From the cell containing the given text, extract its center point as (x, y) coordinate. 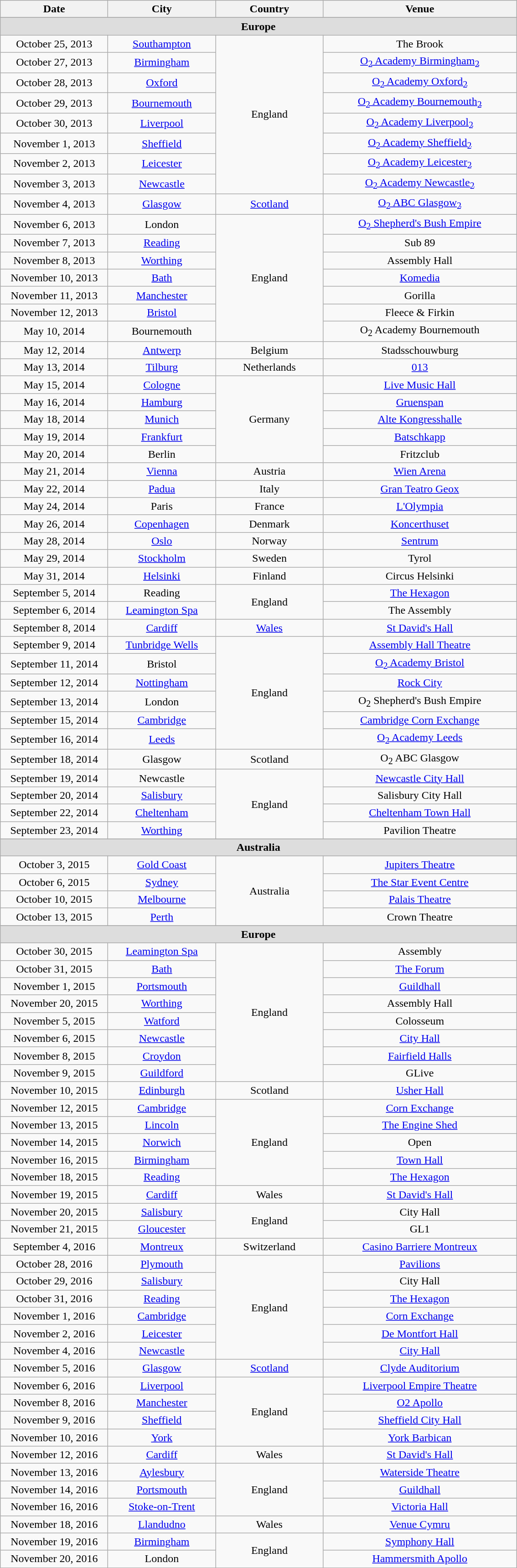
Town Hall (420, 1160)
November 19, 2015 (54, 1195)
November 16, 2016 (54, 1507)
November 6, 2015 (54, 1038)
Venue (420, 9)
Austria (269, 471)
November 13, 2016 (54, 1472)
May 31, 2014 (54, 576)
Southampton (162, 44)
October 28, 2013 (54, 83)
Assembly Hall Theatre (420, 645)
O2 Academy Bournemouth2 (420, 103)
November 7, 2013 (54, 243)
Komedia (420, 278)
September 4, 2016 (54, 1247)
May 16, 2014 (54, 402)
The Assembly (420, 611)
May 26, 2014 (54, 523)
October 6, 2015 (54, 882)
November 9, 2016 (54, 1420)
O2 Academy Newcastle2 (420, 184)
Live Music Hall (420, 385)
Tunbridge Wells (162, 645)
O2 ABC Glasgow (420, 759)
September 18, 2014 (54, 759)
Assembly (420, 952)
O2 Academy Liverpool2 (420, 123)
Netherlands (269, 367)
Stockholm (162, 558)
Crown Theatre (420, 917)
O2 Academy Sheffield2 (420, 143)
The Star Event Centre (420, 882)
O2 Apollo (420, 1403)
September 5, 2014 (54, 593)
November 12, 2016 (54, 1455)
Stadsschouwburg (420, 350)
GLive (420, 1073)
September 6, 2014 (54, 611)
September 11, 2014 (54, 664)
November 2, 2013 (54, 164)
Jupiters Theatre (420, 865)
October 3, 2015 (54, 865)
October 31, 2016 (54, 1299)
York Barbican (420, 1438)
November 4, 2013 (54, 204)
Palais Theatre (420, 900)
May 29, 2014 (54, 558)
Norway (269, 541)
Helsinki (162, 576)
Montreux (162, 1247)
Switzerland (269, 1247)
Sheffield City Hall (420, 1420)
Tyrol (420, 558)
Vienna (162, 471)
November 12, 2015 (54, 1107)
September 22, 2014 (54, 812)
May 18, 2014 (54, 419)
Waterside Theatre (420, 1472)
November 10, 2013 (54, 278)
November 6, 2013 (54, 224)
May 15, 2014 (54, 385)
Stoke-on-Trent (162, 1507)
November 3, 2013 (54, 184)
November 2, 2016 (54, 1333)
Wien Arena (420, 471)
Symphony Hall (420, 1542)
October 29, 2016 (54, 1281)
October 28, 2016 (54, 1264)
November 8, 2015 (54, 1056)
Hammersmith Apollo (420, 1559)
Plymouth (162, 1264)
Open (420, 1143)
Date (54, 9)
Oxford (162, 83)
November 16, 2015 (54, 1160)
O2 Academy Oxford2 (420, 83)
Colosseum (420, 1021)
The Engine Shed (420, 1125)
Usher Hall (420, 1090)
October 29, 2013 (54, 103)
Liverpool Empire Theatre (420, 1386)
Cheltenham Town Hall (420, 812)
Frankfurt (162, 437)
May 20, 2014 (54, 454)
O2 Academy Bournemouth (420, 331)
Hamburg (162, 402)
Sub 89 (420, 243)
Llandudno (162, 1524)
October 25, 2013 (54, 44)
O2 Academy Bristol (420, 664)
Cambridge Corn Exchange (420, 720)
October 10, 2015 (54, 900)
De Montfort Hall (420, 1333)
L'Olympia (420, 506)
November 8, 2016 (54, 1403)
Salisbury City Hall (420, 795)
Watford (162, 1021)
Venue Cymru (420, 1524)
Cologne (162, 385)
Alte Kongresshalle (420, 419)
Koncerthuset (420, 523)
O2 Academy Leicester2 (420, 164)
September 8, 2014 (54, 628)
Country (269, 9)
Gloucester (162, 1229)
Tilburg (162, 367)
Melbourne (162, 900)
Oslo (162, 541)
The Brook (420, 44)
November 18, 2015 (54, 1177)
May 13, 2014 (54, 367)
November 5, 2015 (54, 1021)
Leeds (162, 739)
O2 Academy Birmingham2 (420, 62)
Fritzclub (420, 454)
GL1 (420, 1229)
Perth (162, 917)
Finland (269, 576)
October 27, 2013 (54, 62)
Belgium (269, 350)
September 19, 2014 (54, 778)
The Forum (420, 969)
Casino Barriere Montreux (420, 1247)
November 8, 2013 (54, 260)
Batschkapp (420, 437)
Clyde Auditorium (420, 1368)
York (162, 1438)
November 1, 2016 (54, 1316)
Sweden (269, 558)
Pavilions (420, 1264)
May 12, 2014 (54, 350)
Sentrum (420, 541)
Rock City (420, 683)
Nottingham (162, 683)
May 28, 2014 (54, 541)
November 10, 2015 (54, 1090)
Croydon (162, 1056)
May 10, 2014 (54, 331)
September 13, 2014 (54, 701)
September 23, 2014 (54, 830)
November 21, 2015 (54, 1229)
Munich (162, 419)
Copenhagen (162, 523)
Sydney (162, 882)
September 15, 2014 (54, 720)
November 1, 2015 (54, 986)
October 31, 2015 (54, 969)
May 22, 2014 (54, 489)
Guildford (162, 1073)
October 30, 2013 (54, 123)
November 14, 2015 (54, 1143)
City (162, 9)
September 12, 2014 (54, 683)
O2 ABC Glasgow2 (420, 204)
November 6, 2016 (54, 1386)
May 21, 2014 (54, 471)
Fairfield Halls (420, 1056)
September 20, 2014 (54, 795)
Cheltenham (162, 812)
October 13, 2015 (54, 917)
Gold Coast (162, 865)
November 13, 2015 (54, 1125)
Lincoln (162, 1125)
Edinburgh (162, 1090)
November 19, 2016 (54, 1542)
Victoria Hall (420, 1507)
November 4, 2016 (54, 1351)
Antwerp (162, 350)
Padua (162, 489)
Pavilion Theatre (420, 830)
November 9, 2015 (54, 1073)
September 9, 2014 (54, 645)
November 18, 2016 (54, 1524)
France (269, 506)
November 10, 2016 (54, 1438)
November 20, 2016 (54, 1559)
Italy (269, 489)
Fleece & Firkin (420, 312)
Gruenspan (420, 402)
Gran Teatro Geox (420, 489)
013 (420, 367)
Aylesbury (162, 1472)
Berlin (162, 454)
November 1, 2013 (54, 143)
May 24, 2014 (54, 506)
Newcastle City Hall (420, 778)
Gorilla (420, 295)
Germany (269, 419)
O2 Academy Leeds (420, 739)
Norwich (162, 1143)
Denmark (269, 523)
November 14, 2016 (54, 1490)
November 12, 2013 (54, 312)
November 11, 2013 (54, 295)
Paris (162, 506)
May 19, 2014 (54, 437)
Circus Helsinki (420, 576)
September 16, 2014 (54, 739)
November 5, 2016 (54, 1368)
October 30, 2015 (54, 952)
